Pinpoint the cell where the given text exists, returning its [X, Y] midpoint coordinate. 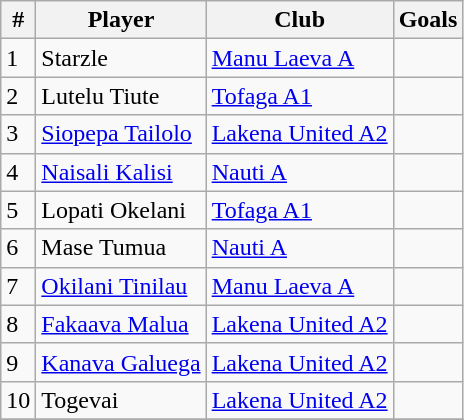
Goals [428, 20]
2 [18, 96]
Lopati Okelani [121, 210]
8 [18, 324]
Kanava Galuega [121, 362]
Fakaava Malua [121, 324]
6 [18, 248]
Lutelu Tiute [121, 96]
1 [18, 58]
Togevai [121, 400]
Club [300, 20]
7 [18, 286]
Player [121, 20]
4 [18, 172]
Mase Tumua [121, 248]
9 [18, 362]
10 [18, 400]
3 [18, 134]
Naisali Kalisi [121, 172]
Okilani Tinilau [121, 286]
Starzle [121, 58]
Siopepa Tailolo [121, 134]
5 [18, 210]
# [18, 20]
